Locate the cell with the specified text and output its [x, y] center coordinate. 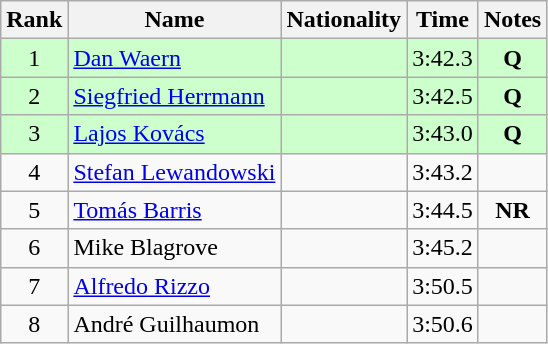
Alfredo Rizzo [174, 286]
Mike Blagrove [174, 248]
5 [34, 210]
Name [174, 20]
3:43.0 [443, 134]
Rank [34, 20]
3 [34, 134]
Lajos Kovács [174, 134]
3:44.5 [443, 210]
Nationality [344, 20]
Time [443, 20]
3:43.2 [443, 172]
3:42.3 [443, 58]
2 [34, 96]
6 [34, 248]
3:50.5 [443, 286]
4 [34, 172]
7 [34, 286]
Siegfried Herrmann [174, 96]
3:45.2 [443, 248]
3:42.5 [443, 96]
André Guilhaumon [174, 324]
8 [34, 324]
Dan Waern [174, 58]
NR [512, 210]
Stefan Lewandowski [174, 172]
3:50.6 [443, 324]
Notes [512, 20]
1 [34, 58]
Tomás Barris [174, 210]
